Pinpoint the cell where the given text exists, returning its [x, y] midpoint coordinate. 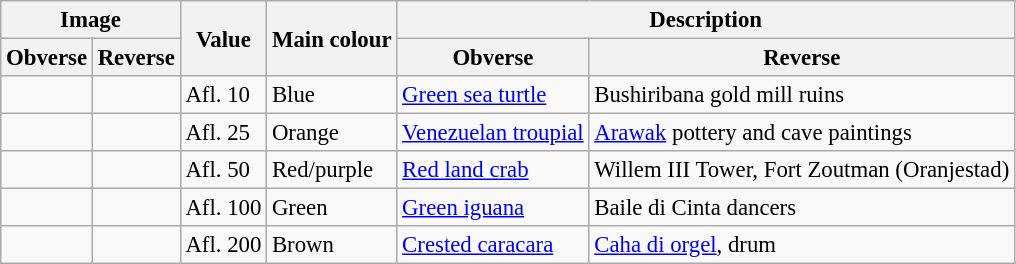
Blue [332, 95]
Afl. 200 [224, 245]
Crested caracara [493, 245]
Afl. 50 [224, 170]
Brown [332, 245]
Value [224, 38]
Main colour [332, 38]
Caha di orgel, drum [802, 245]
Orange [332, 133]
Afl. 10 [224, 95]
Afl. 100 [224, 208]
Green [332, 208]
Arawak pottery and cave paintings [802, 133]
Afl. 25 [224, 133]
Bushiribana gold mill ruins [802, 95]
Green iguana [493, 208]
Red/purple [332, 170]
Image [90, 20]
Description [706, 20]
Green sea turtle [493, 95]
Venezuelan troupial [493, 133]
Red land crab [493, 170]
Willem III Tower, Fort Zoutman (Oranjestad) [802, 170]
Baile di Cinta dancers [802, 208]
